Detect which cell encompasses the target text, then output its (X, Y) center coordinate. 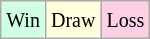
Loss (126, 20)
Win (24, 20)
Draw (72, 20)
